For the text-containing cell, return its midpoint in [X, Y] coordinate format. 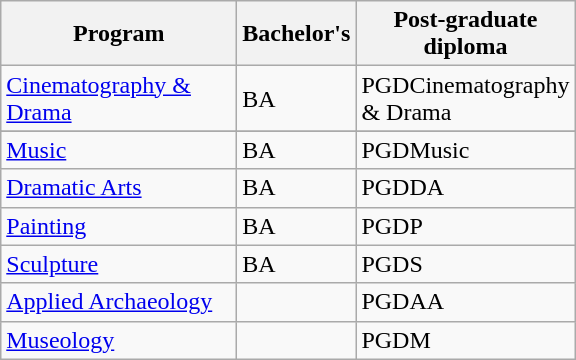
Post-graduate diploma [466, 34]
PGDM [466, 340]
Cinematography & Drama [119, 98]
PGDP [466, 226]
Applied Archaeology [119, 302]
PGDS [466, 264]
Sculpture [119, 264]
PGDCinematography & Drama [466, 98]
Dramatic Arts [119, 188]
PGDDA [466, 188]
Program [119, 34]
PGDAA [466, 302]
Museology [119, 340]
PGDMusic [466, 150]
Painting [119, 226]
Bachelor's [296, 34]
Music [119, 150]
